From the cell containing the given text, extract its center point as [x, y] coordinate. 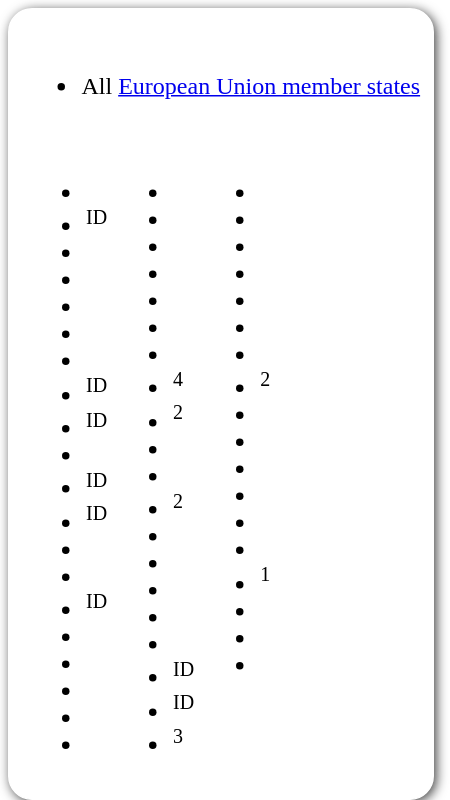
IDIDIDIDIDID [66, 454]
All European Union member states IDIDIDIDIDID 422IDID3 21 [221, 404]
422IDID3 [154, 454]
21 [236, 454]
